Pinpoint the cell where the given text exists, returning its (X, Y) midpoint coordinate. 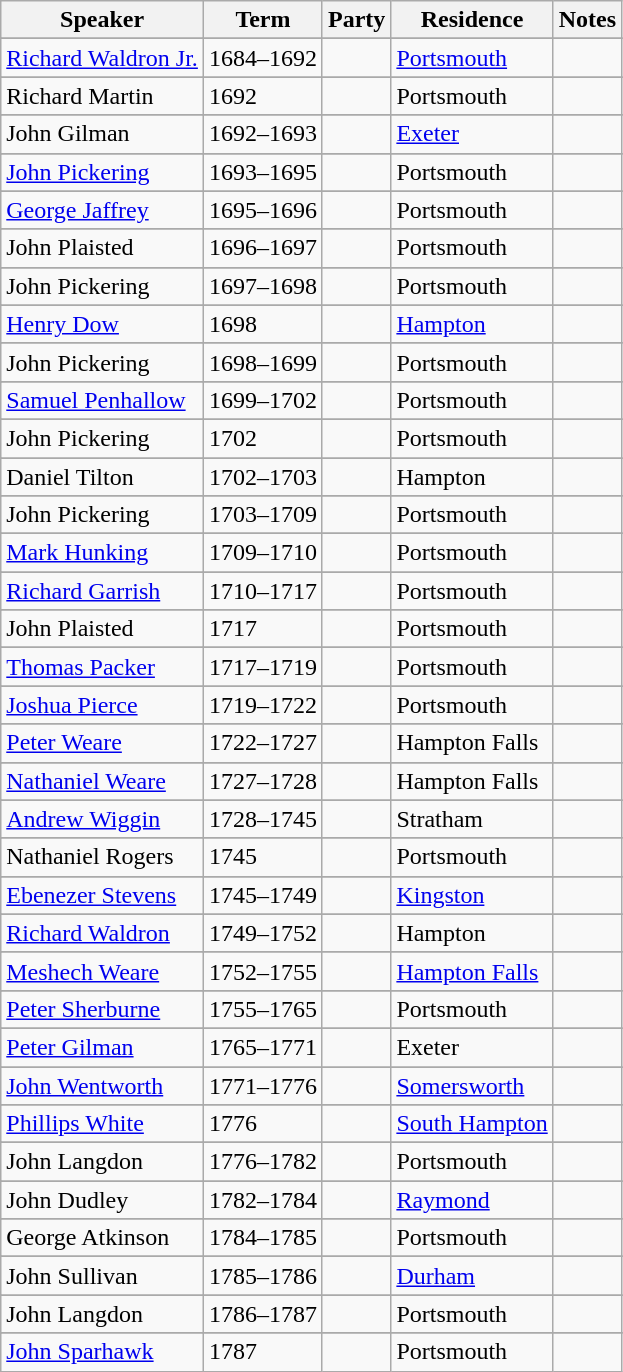
John Sullivan (102, 1276)
1684–1692 (262, 58)
1710–1717 (262, 591)
Somersworth (472, 1085)
1695–1696 (262, 210)
1692–1693 (262, 134)
1776–1782 (262, 1162)
Richard Waldron (102, 933)
Stratham (472, 819)
Party (356, 20)
1784–1785 (262, 1238)
1785–1786 (262, 1276)
1702–1703 (262, 477)
Joshua Pierce (102, 705)
Nathaniel Weare (102, 781)
1771–1776 (262, 1085)
Speaker (102, 20)
1717–1719 (262, 667)
1745–1749 (262, 895)
Mark Hunking (102, 553)
1722–1727 (262, 743)
1696–1697 (262, 248)
Peter Sherburne (102, 1009)
Richard Garrish (102, 591)
1693–1695 (262, 172)
Meshech Weare (102, 971)
1782–1784 (262, 1200)
Phillips White (102, 1124)
1745 (262, 857)
Kingston (472, 895)
Residence (472, 20)
Notes (587, 20)
1752–1755 (262, 971)
John Wentworth (102, 1085)
George Jaffrey (102, 210)
Term (262, 20)
1702 (262, 438)
Henry Dow (102, 324)
1727–1728 (262, 781)
1698 (262, 324)
1787 (262, 1352)
Ebenezer Stevens (102, 895)
Andrew Wiggin (102, 819)
1728–1745 (262, 819)
Richard Waldron Jr. (102, 58)
Peter Weare (102, 743)
1709–1710 (262, 553)
1755–1765 (262, 1009)
Samuel Penhallow (102, 400)
1698–1699 (262, 362)
1719–1722 (262, 705)
Durham (472, 1276)
1786–1787 (262, 1314)
Raymond (472, 1200)
John Gilman (102, 134)
Thomas Packer (102, 667)
Nathaniel Rogers (102, 857)
1692 (262, 96)
1765–1771 (262, 1047)
Richard Martin (102, 96)
George Atkinson (102, 1238)
Peter Gilman (102, 1047)
Daniel Tilton (102, 477)
John Dudley (102, 1200)
1776 (262, 1124)
John Sparhawk (102, 1352)
1717 (262, 629)
1697–1698 (262, 286)
1699–1702 (262, 400)
South Hampton (472, 1124)
1749–1752 (262, 933)
1703–1709 (262, 515)
